Extract the [x, y] coordinate from the center of the cell holding the provided text.  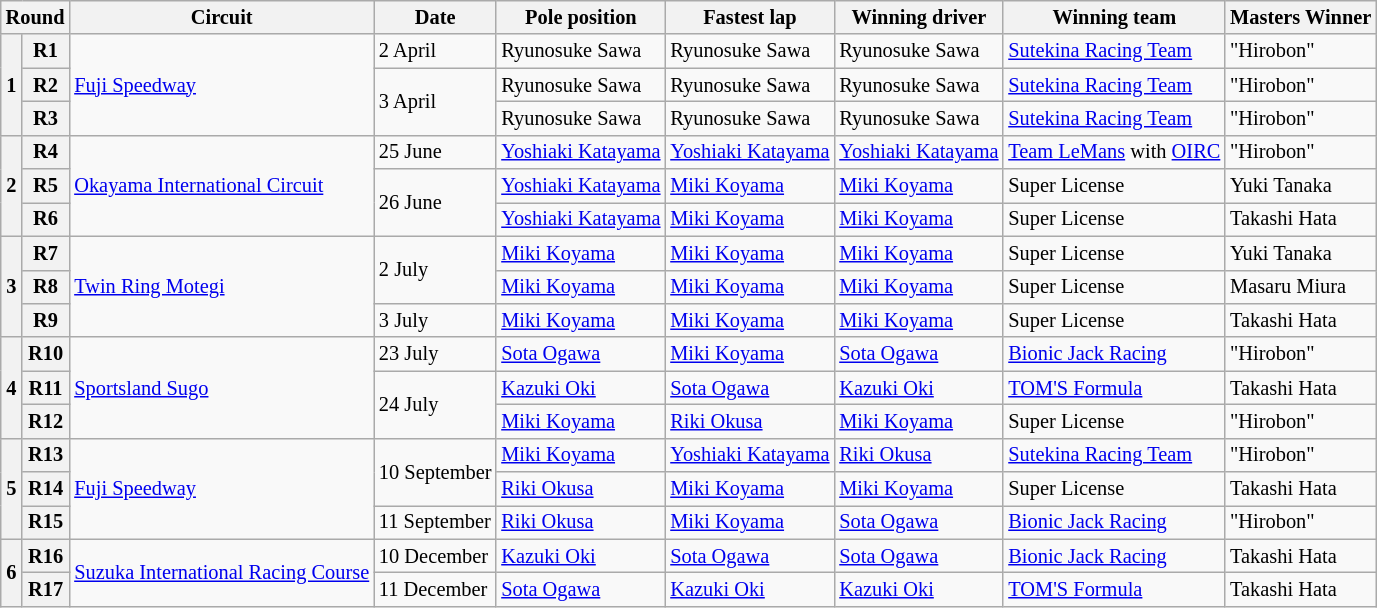
26 June [435, 202]
R9 [46, 320]
Date [435, 17]
10 September [435, 472]
Fastest lap [750, 17]
R7 [46, 253]
24 July [435, 404]
2 [12, 186]
R1 [46, 51]
3 July [435, 320]
R16 [46, 556]
R13 [46, 455]
R4 [46, 152]
Twin Ring Motegi [222, 286]
23 July [435, 354]
R3 [46, 118]
Pole position [580, 17]
Masaru Miura [1300, 287]
R14 [46, 489]
R17 [46, 589]
R11 [46, 388]
25 June [435, 152]
2 July [435, 270]
3 April [435, 102]
R2 [46, 85]
3 [12, 286]
Circuit [222, 17]
R15 [46, 522]
4 [12, 388]
R8 [46, 287]
Sportsland Sugo [222, 388]
R6 [46, 219]
Masters Winner [1300, 17]
R10 [46, 354]
11 September [435, 522]
11 December [435, 589]
Okayama International Circuit [222, 186]
Winning team [1114, 17]
Winning driver [918, 17]
Round [36, 17]
Team LeMans with OIRC [1114, 152]
R5 [46, 186]
Suzuka International Racing Course [222, 572]
2 April [435, 51]
5 [12, 488]
1 [12, 84]
10 December [435, 556]
6 [12, 572]
R12 [46, 421]
